Provide the (x, y) coordinate of the cell's center where the given text is located.  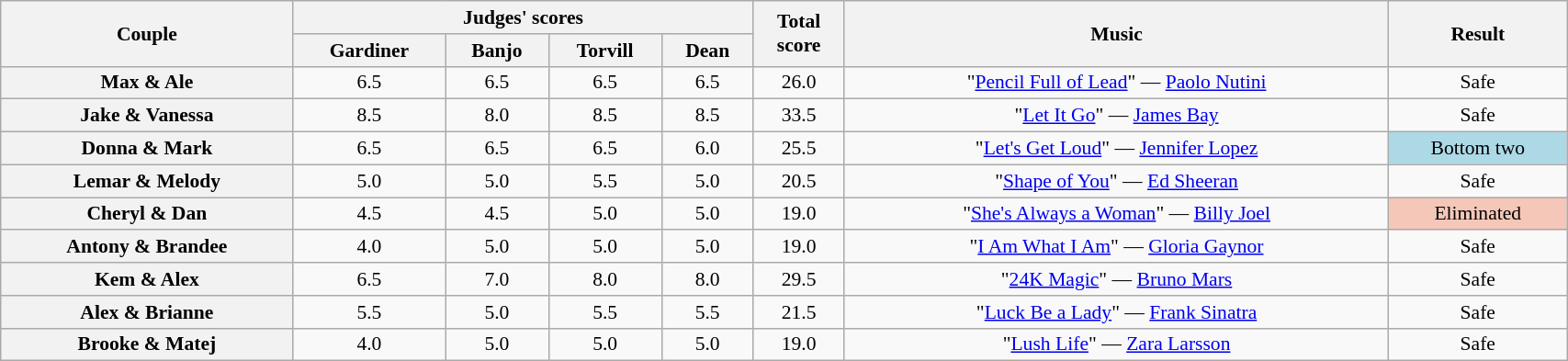
7.0 (497, 279)
Gardiner (369, 51)
Couple (147, 33)
"Shape of You" — Ed Sheeran (1117, 181)
Result (1478, 33)
"She's Always a Woman" — Billy Joel (1117, 214)
Torvill (604, 51)
25.5 (799, 149)
Totalscore (799, 33)
Banjo (497, 51)
Music (1117, 33)
"Lush Life" — Zara Larsson (1117, 344)
Bottom two (1478, 149)
Dean (707, 51)
29.5 (799, 279)
"Let It Go" — James Bay (1117, 116)
20.5 (799, 181)
Antony & Brandee (147, 247)
"Pencil Full of Lead" — Paolo Nutini (1117, 83)
Brooke & Matej (147, 344)
"Let's Get Loud" — Jennifer Lopez (1117, 149)
Kem & Alex (147, 279)
Jake & Vanessa (147, 116)
Lemar & Melody (147, 181)
Judges' scores (524, 17)
"Luck Be a Lady" — Frank Sinatra (1117, 312)
Cheryl & Dan (147, 214)
Max & Ale (147, 83)
"24K Magic" — Bruno Mars (1117, 279)
33.5 (799, 116)
26.0 (799, 83)
Eliminated (1478, 214)
21.5 (799, 312)
"I Am What I Am" — Gloria Gaynor (1117, 247)
Alex & Brianne (147, 312)
Donna & Mark (147, 149)
6.0 (707, 149)
